Pinpoint the cell where the given text exists, returning its [X, Y] midpoint coordinate. 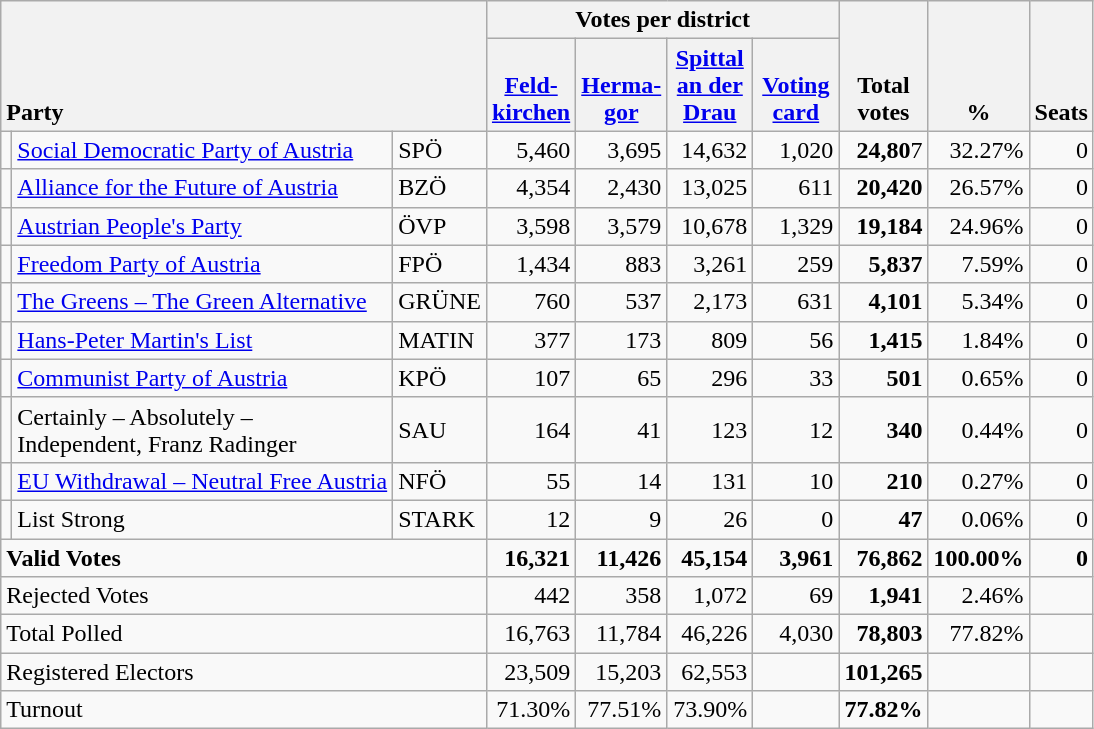
4,030 [796, 634]
2,173 [710, 302]
Total Polled [244, 634]
73.90% [710, 710]
71.30% [530, 710]
101,265 [884, 672]
The Greens – The Green Alternative [202, 302]
65 [622, 378]
SAU [440, 430]
62,553 [710, 672]
MATIN [440, 340]
26 [710, 519]
Registered Electors [244, 672]
BZÖ [440, 188]
KPÖ [440, 378]
377 [530, 340]
% [978, 66]
Herma-gor [622, 85]
Certainly – Absolutely –Independent, Franz Radinger [202, 430]
3,579 [622, 226]
46,226 [710, 634]
STARK [440, 519]
Votingcard [796, 85]
11,426 [622, 557]
14,632 [710, 150]
FPÖ [440, 264]
809 [710, 340]
13,025 [710, 188]
15,203 [622, 672]
56 [796, 340]
SPÖ [440, 150]
78,803 [884, 634]
760 [530, 302]
4,354 [530, 188]
5,460 [530, 150]
ÖVP [440, 226]
173 [622, 340]
100.00% [978, 557]
23,509 [530, 672]
4,101 [884, 302]
0.44% [978, 430]
10,678 [710, 226]
0.06% [978, 519]
3,961 [796, 557]
131 [710, 481]
296 [710, 378]
442 [530, 596]
Feld-kirchen [530, 85]
10 [796, 481]
3,695 [622, 150]
List Strong [202, 519]
26.57% [978, 188]
24.96% [978, 226]
Totalvotes [884, 66]
3,598 [530, 226]
76,862 [884, 557]
0.27% [978, 481]
11,784 [622, 634]
Austrian People's Party [202, 226]
631 [796, 302]
20,420 [884, 188]
Freedom Party of Austria [202, 264]
33 [796, 378]
NFÖ [440, 481]
Communist Party of Austria [202, 378]
77.51% [622, 710]
107 [530, 378]
501 [884, 378]
259 [796, 264]
358 [622, 596]
32.27% [978, 150]
16,321 [530, 557]
41 [622, 430]
340 [884, 430]
16,763 [530, 634]
611 [796, 188]
883 [622, 264]
Seats [1061, 66]
Turnout [244, 710]
Rejected Votes [244, 596]
2,430 [622, 188]
1,329 [796, 226]
3,261 [710, 264]
Hans-Peter Martin's List [202, 340]
210 [884, 481]
1,941 [884, 596]
69 [796, 596]
1.84% [978, 340]
Party [244, 66]
Valid Votes [244, 557]
5,837 [884, 264]
123 [710, 430]
1,415 [884, 340]
0.65% [978, 378]
14 [622, 481]
Spittalan derDrau [710, 85]
2.46% [978, 596]
Social Democratic Party of Austria [202, 150]
24,807 [884, 150]
19,184 [884, 226]
9 [622, 519]
55 [530, 481]
47 [884, 519]
5.34% [978, 302]
Votes per district [662, 20]
164 [530, 430]
7.59% [978, 264]
537 [622, 302]
EU Withdrawal – Neutral Free Austria [202, 481]
1,020 [796, 150]
Alliance for the Future of Austria [202, 188]
1,434 [530, 264]
45,154 [710, 557]
GRÜNE [440, 302]
1,072 [710, 596]
